Return the (x, y) coordinate for the center point of the cell that contains the specified text.  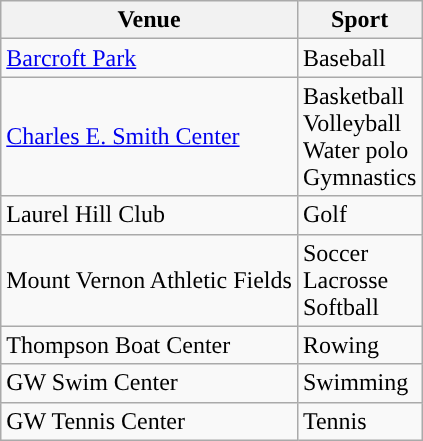
Rowing (359, 345)
Thompson Boat Center (150, 345)
Golf (359, 215)
Baseball (359, 58)
Charles E. Smith Center (150, 136)
Barcroft Park (150, 58)
Mount Vernon Athletic Fields (150, 280)
Venue (150, 20)
GW Swim Center (150, 383)
GW Tennis Center (150, 421)
Soccer Lacrosse Softball (359, 280)
Laurel Hill Club (150, 215)
Sport (359, 20)
Basketball Volleyball Water polo Gymnastics (359, 136)
Swimming (359, 383)
Tennis (359, 421)
